Capture the cell that displays the provided text and extract its (X, Y) central coordinate. 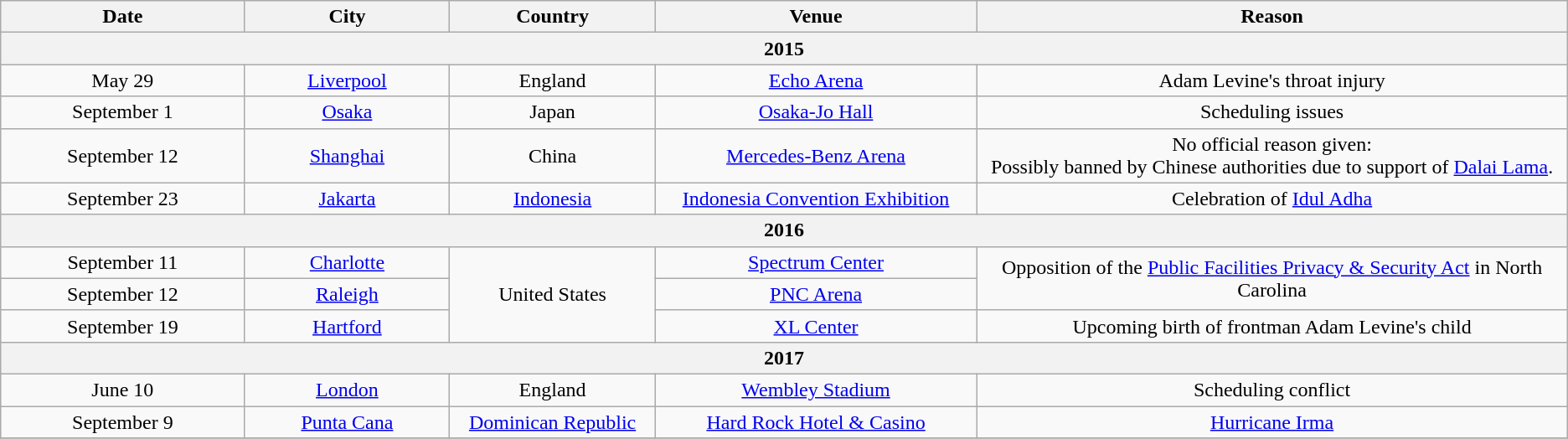
Raleigh (347, 294)
Mercedes-Benz Arena (816, 156)
2015 (784, 49)
Reason (1271, 17)
Adam Levine's throat injury (1271, 80)
United States (553, 294)
Scheduling conflict (1271, 390)
May 29 (122, 80)
Shanghai (347, 156)
Indonesia Convention Exhibition (816, 199)
Wembley Stadium (816, 390)
Osaka (347, 112)
City (347, 17)
Indonesia (553, 199)
No official reason given:Possibly banned by Chinese authorities due to support of Dalai Lama. (1271, 156)
September 9 (122, 421)
September 1 (122, 112)
Japan (553, 112)
Osaka-Jo Hall (816, 112)
September 11 (122, 262)
September 23 (122, 199)
Dominican Republic (553, 421)
China (553, 156)
2016 (784, 230)
Echo Arena (816, 80)
June 10 (122, 390)
Hurricane Irma (1271, 421)
London (347, 390)
Upcoming birth of frontman Adam Levine's child (1271, 326)
Liverpool (347, 80)
Spectrum Center (816, 262)
Hard Rock Hotel & Casino (816, 421)
XL Center (816, 326)
Opposition of the Public Facilities Privacy & Security Act in North Carolina (1271, 278)
Charlotte (347, 262)
Country (553, 17)
Scheduling issues (1271, 112)
Punta Cana (347, 421)
September 19 (122, 326)
Jakarta (347, 199)
PNC Arena (816, 294)
2017 (784, 358)
Venue (816, 17)
Hartford (347, 326)
Date (122, 17)
Celebration of Idul Adha (1271, 199)
